Locate the cell with the specified text and output its [x, y] center coordinate. 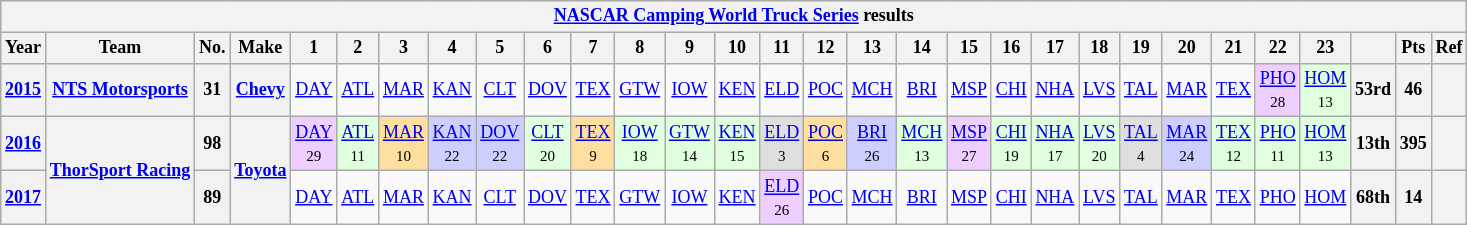
DAY29 [314, 144]
21 [1234, 48]
2 [358, 48]
7 [593, 48]
ATL11 [358, 144]
CLT20 [548, 144]
Ref [1449, 48]
15 [970, 48]
Toyota [260, 170]
Team [120, 48]
ELD3 [782, 144]
TAL4 [1141, 144]
13 [872, 48]
Chevy [260, 90]
2017 [24, 197]
PHO28 [1278, 90]
MCH13 [922, 144]
MSP27 [970, 144]
11 [782, 48]
5 [500, 48]
2015 [24, 90]
Pts [1413, 48]
MAR24 [1187, 144]
NTS Motorsports [120, 90]
6 [548, 48]
18 [1100, 48]
PHO11 [1278, 144]
BRI26 [872, 144]
PHO [1278, 197]
16 [1011, 48]
4 [452, 48]
3 [404, 48]
31 [212, 90]
8 [640, 48]
Make [260, 48]
NASCAR Camping World Truck Series results [734, 16]
98 [212, 144]
13th [1374, 144]
NHA17 [1055, 144]
46 [1413, 90]
10 [737, 48]
TEX12 [1234, 144]
1 [314, 48]
9 [690, 48]
395 [1413, 144]
LVS20 [1100, 144]
19 [1141, 48]
TEX9 [593, 144]
23 [1326, 48]
CHI19 [1011, 144]
KAN22 [452, 144]
GTW14 [690, 144]
POC6 [826, 144]
IOW18 [640, 144]
22 [1278, 48]
12 [826, 48]
Year [24, 48]
2016 [24, 144]
DOV22 [500, 144]
No. [212, 48]
53rd [1374, 90]
MAR10 [404, 144]
HOM [1326, 197]
ELD [782, 90]
68th [1374, 197]
KEN15 [737, 144]
17 [1055, 48]
89 [212, 197]
ThorSport Racing [120, 170]
20 [1187, 48]
ELD26 [782, 197]
